Identify which cell holds the provided text, then report its (X, Y) central coordinate. 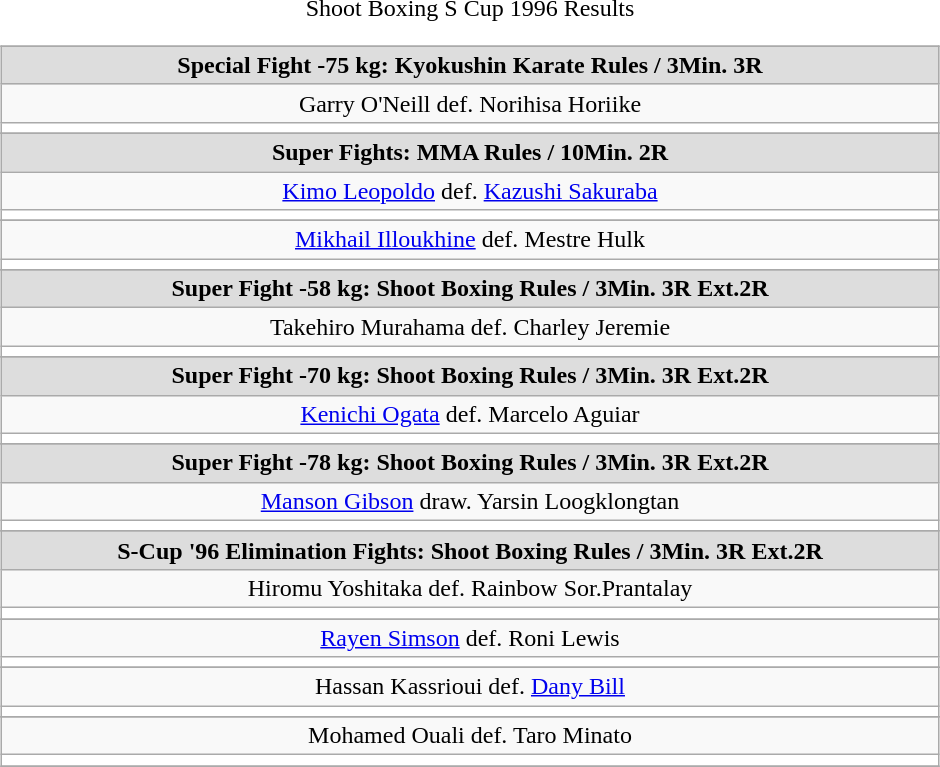
Kimo Leopoldo def. Kazushi Sakuraba (470, 191)
Garry O'Neill def. Norihisa Horiike (470, 103)
Takehiro Murahama def. Charley Jeremie (470, 327)
Rayen Simson def. Roni Lewis (470, 637)
Hiromu Yoshitaka def. Rainbow Sor.Prantalay (470, 588)
Mikhail Illoukhine def. Mestre Hulk (470, 240)
Hassan Kassrioui def. Dany Bill (470, 687)
S-Cup '96 Elimination Fights: Shoot Boxing Rules / 3Min. 3R Ext.2R (470, 550)
Super Fights: MMA Rules / 10Min. 2R (470, 152)
Super Fight -78 kg: Shoot Boxing Rules / 3Min. 3R Ext.2R (470, 463)
Super Fight -58 kg: Shoot Boxing Rules / 3Min. 3R Ext.2R (470, 289)
Kenichi Ogata def. Marcelo Aguiar (470, 414)
Manson Gibson draw. Yarsin Loogklongtan (470, 501)
Special Fight -75 kg: Kyokushin Karate Rules / 3Min. 3R (470, 65)
Mohamed Ouali def. Taro Minato (470, 736)
Super Fight -70 kg: Shoot Boxing Rules / 3Min. 3R Ext.2R (470, 376)
